Find where the given text appears and provide that cell's center as [X, Y] coordinate. 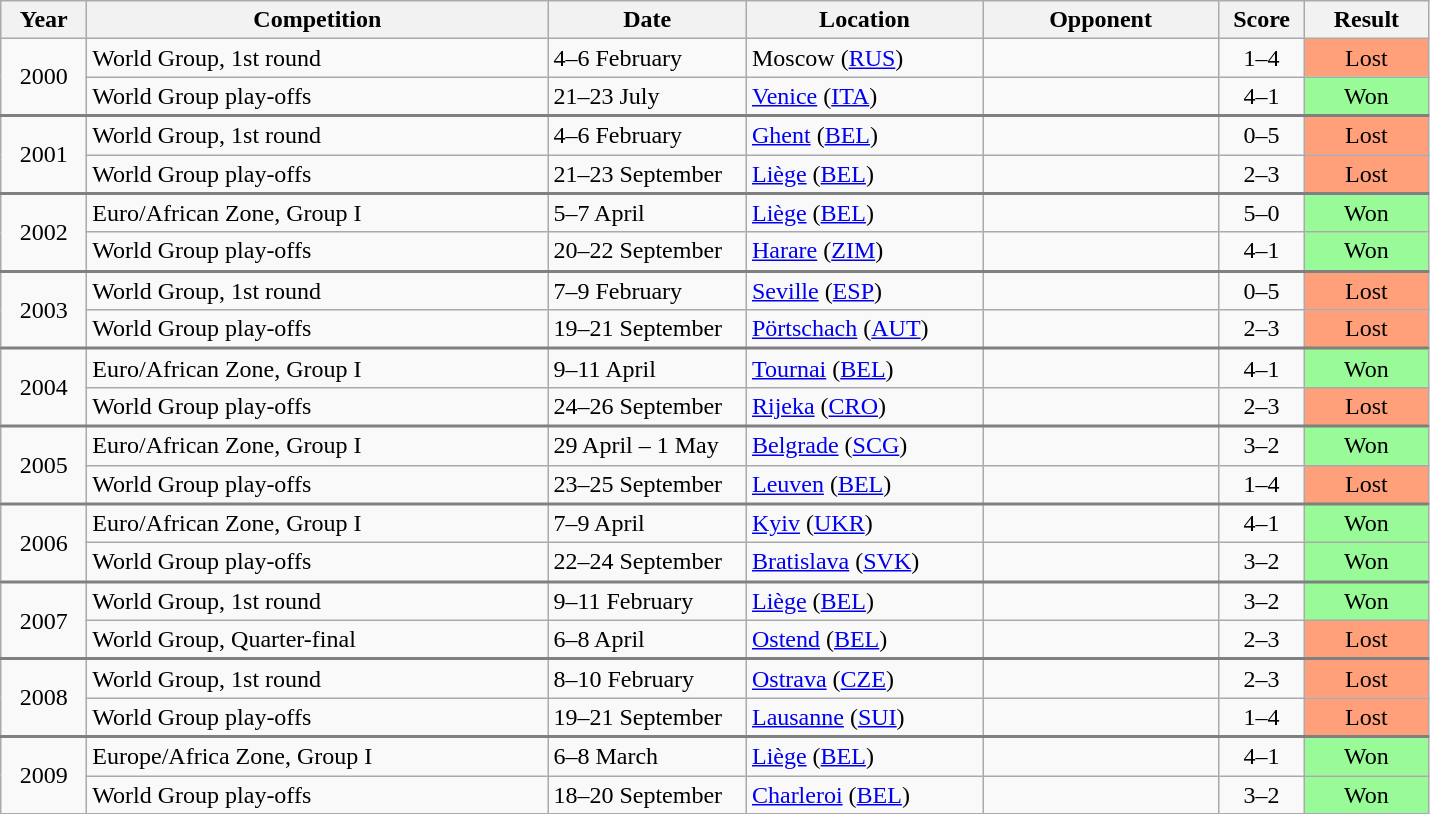
Ostend (BEL) [864, 640]
6–8 March [648, 756]
Harare (ZIM) [864, 252]
Score [1262, 20]
2009 [44, 776]
7–9 February [648, 290]
2005 [44, 465]
Moscow (RUS) [864, 58]
Ghent (BEL) [864, 136]
21–23 July [648, 96]
Kyiv (UKR) [864, 524]
2003 [44, 310]
23–25 September [648, 484]
20–22 September [648, 252]
Date [648, 20]
Bratislava (SVK) [864, 562]
9–11 April [648, 368]
Location [864, 20]
Charleroi (BEL) [864, 795]
Belgrade (SCG) [864, 446]
29 April – 1 May [648, 446]
Competition [318, 20]
2007 [44, 620]
Europe/Africa Zone, Group I [318, 756]
24–26 September [648, 406]
22–24 September [648, 562]
8–10 February [648, 678]
Venice (ITA) [864, 96]
Rijeka (CRO) [864, 406]
Opponent [1100, 20]
World Group, Quarter-final [318, 640]
2000 [44, 78]
6–8 April [648, 640]
Seville (ESP) [864, 290]
Year [44, 20]
Leuven (BEL) [864, 484]
2002 [44, 232]
2008 [44, 698]
Pörtschach (AUT) [864, 330]
21–23 September [648, 174]
7–9 April [648, 524]
Result [1367, 20]
2001 [44, 155]
Lausanne (SUI) [864, 718]
2006 [44, 543]
5–7 April [648, 212]
2004 [44, 388]
18–20 September [648, 795]
9–11 February [648, 600]
Tournai (BEL) [864, 368]
Ostrava (CZE) [864, 678]
5–0 [1262, 212]
